Provide the (X, Y) coordinate of the cell's center where the given text is located.  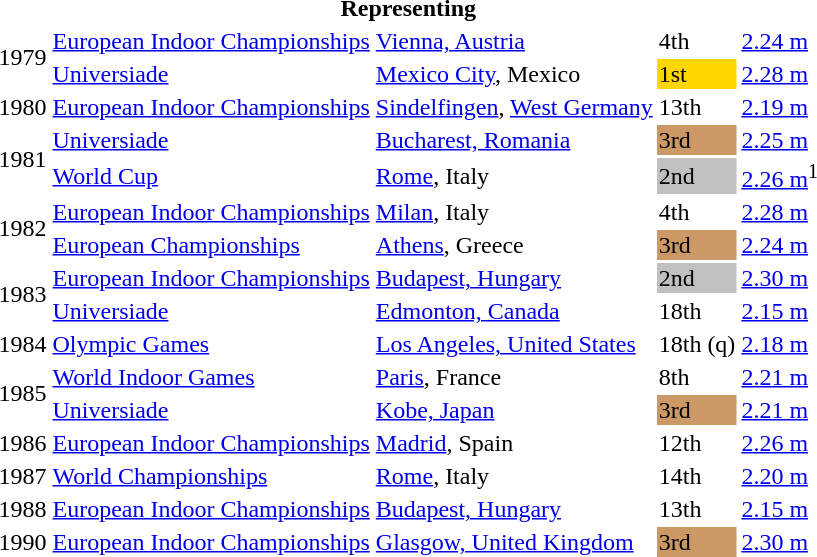
Bucharest, Romania (514, 140)
Milan, Italy (514, 212)
Mexico City, Mexico (514, 74)
European Championships (211, 245)
World Championships (211, 476)
Sindelfingen, West Germany (514, 107)
World Indoor Games (211, 377)
18th (q) (697, 344)
14th (697, 476)
Glasgow, United Kingdom (514, 542)
Vienna, Austria (514, 41)
World Cup (211, 176)
18th (697, 311)
Athens, Greece (514, 245)
8th (697, 377)
Kobe, Japan (514, 410)
1st (697, 74)
Paris, France (514, 377)
Los Angeles, United States (514, 344)
Olympic Games (211, 344)
Edmonton, Canada (514, 311)
12th (697, 443)
Madrid, Spain (514, 443)
